For the text-containing cell, return its midpoint in [x, y] coordinate format. 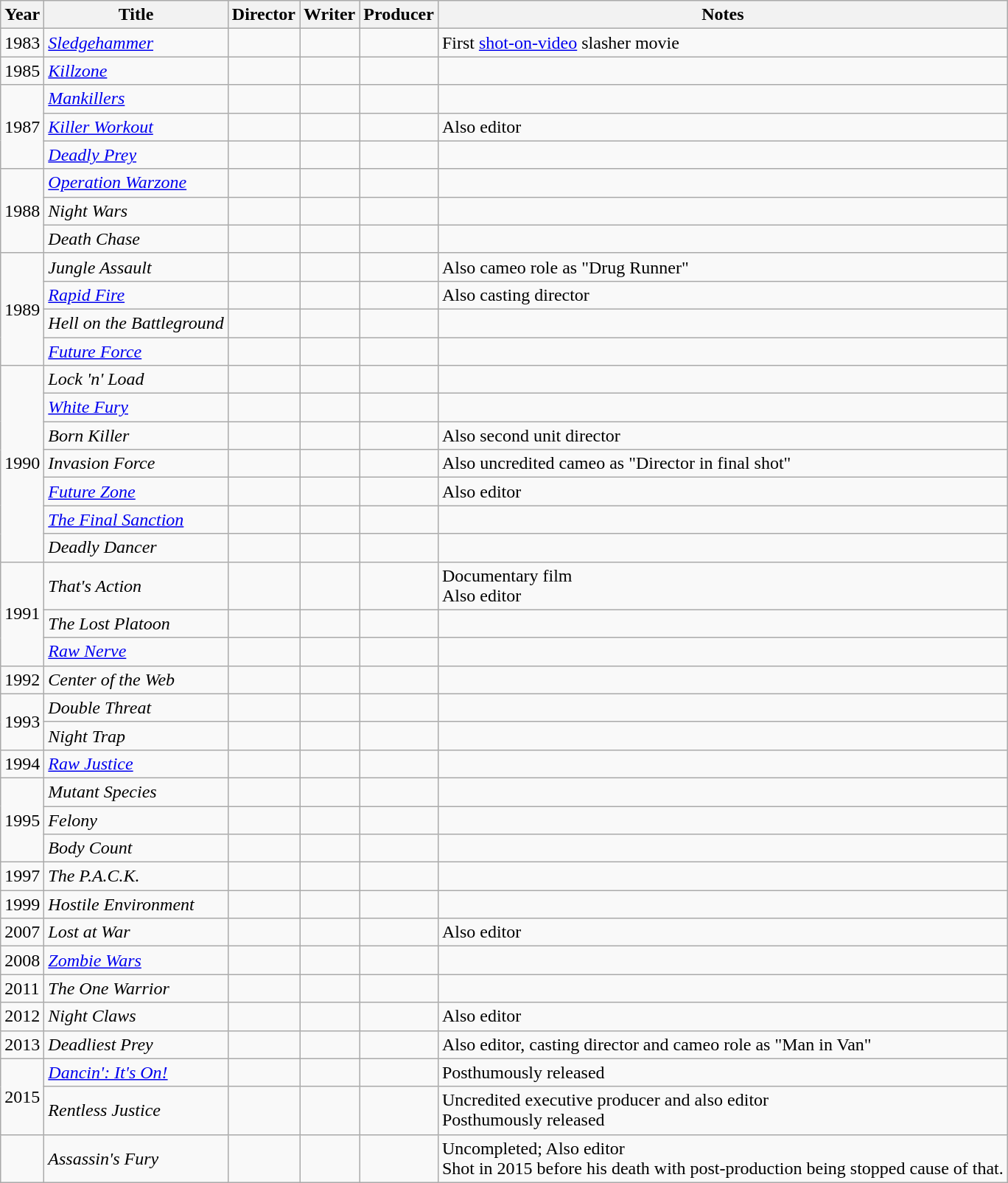
2007 [22, 932]
Future Zone [136, 492]
Assassin's Fury [136, 1159]
Lost at War [136, 932]
The Final Sanction [136, 520]
Death Chase [136, 239]
1989 [22, 309]
Killzone [136, 71]
Center of the Web [136, 680]
Uncompleted; Also editorShot in 2015 before his death with post-production being stopped cause of that. [722, 1159]
The One Warrior [136, 988]
The Lost Platoon [136, 624]
Also editor, casting director and cameo role as "Man in Van" [722, 1044]
First shot-on-video slasher movie [722, 43]
That's Action [136, 585]
2013 [22, 1044]
2008 [22, 960]
Notes [722, 15]
Operation Warzone [136, 183]
Rapid Fire [136, 295]
1990 [22, 464]
1992 [22, 680]
Night Wars [136, 211]
Invasion Force [136, 464]
1999 [22, 904]
Documentary filmAlso editor [722, 585]
Uncredited executive producer and also editorPosthumously released [722, 1110]
2015 [22, 1097]
Sledgehammer [136, 43]
1994 [22, 764]
Jungle Assault [136, 267]
Also casting director [722, 295]
Posthumously released [722, 1072]
Deadly Dancer [136, 548]
1991 [22, 613]
Deadliest Prey [136, 1044]
Double Threat [136, 708]
White Fury [136, 408]
Future Force [136, 352]
1985 [22, 71]
1995 [22, 820]
Raw Justice [136, 764]
1987 [22, 127]
1997 [22, 876]
Also uncredited cameo as "Director in final shot" [722, 464]
Born Killer [136, 436]
Hostile Environment [136, 904]
2011 [22, 988]
1983 [22, 43]
1993 [22, 722]
Raw Nerve [136, 652]
Killer Workout [136, 127]
Rentless Justice [136, 1110]
Deadly Prey [136, 155]
Lock 'n' Load [136, 380]
Night Trap [136, 736]
1988 [22, 211]
Producer [399, 15]
Zombie Wars [136, 960]
Also second unit director [722, 436]
Dancin': It's On! [136, 1072]
The P.A.C.K. [136, 876]
Mutant Species [136, 792]
Body Count [136, 848]
Also cameo role as "Drug Runner" [722, 267]
Title [136, 15]
Writer [330, 15]
Year [22, 15]
Mankillers [136, 99]
Night Claws [136, 1016]
Felony [136, 820]
Hell on the Battleground [136, 323]
Director [264, 15]
2012 [22, 1016]
